Find where the given text appears and provide that cell's center as [x, y] coordinate. 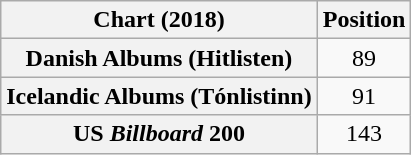
91 [364, 96]
143 [364, 134]
Position [364, 20]
89 [364, 58]
Danish Albums (Hitlisten) [159, 58]
Icelandic Albums (Tónlistinn) [159, 96]
US Billboard 200 [159, 134]
Chart (2018) [159, 20]
